Provide the (X, Y) coordinate of the cell's center where the given text is located.  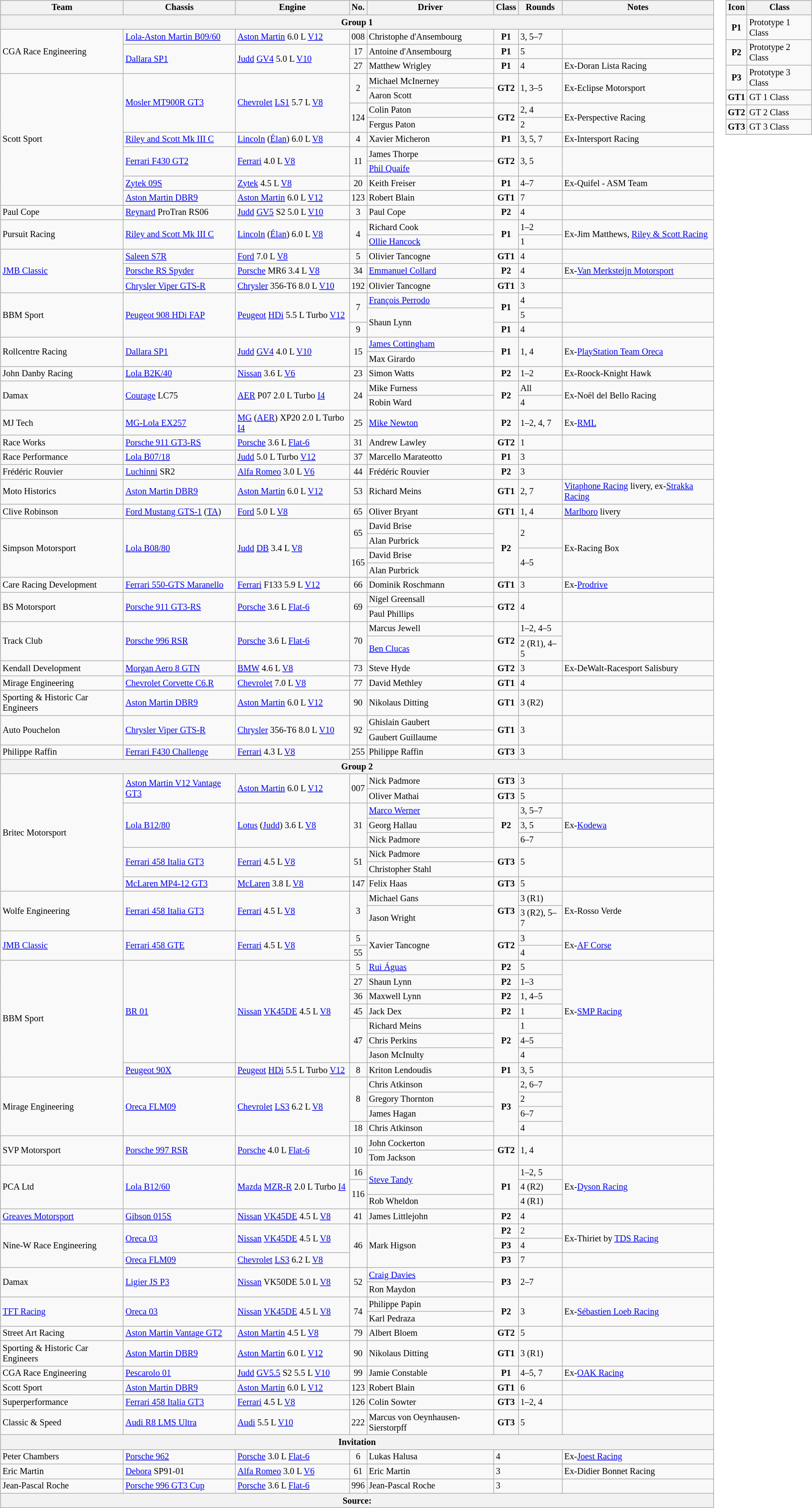
Race Performance (62, 457)
222 (358, 1422)
4 (R2) (540, 1187)
Prototype 1 Class (779, 27)
Max Girardo (431, 359)
John Cockerton (431, 1143)
Kendall Development (62, 669)
Debora SP91-01 (180, 1471)
Ron Maydon (431, 1290)
73 (358, 669)
77 (358, 683)
Porsche 996 RSR (180, 641)
Care Racing Development (62, 585)
Luchinni SR2 (180, 472)
18 (358, 1129)
192 (358, 286)
2, 4 (540, 110)
36 (358, 997)
79 (358, 1334)
74 (358, 1311)
Aston Martin 4.5 L V8 (292, 1334)
Engine (292, 8)
126 (358, 1402)
255 (358, 752)
Rui Águas (431, 967)
Ferrari 458 GTE (180, 946)
Notes (638, 8)
Lukas Halusa (431, 1457)
Ferrari F430 Challenge (180, 752)
Ex-Van Merksteijn Motorsport (638, 271)
Ford 7.0 L V8 (292, 257)
Ford Mustang GTS-1 (TA) (180, 512)
Tom Jackson (431, 1158)
10 (358, 1150)
Judd 5.0 L Turbo V12 (292, 457)
Courage LC75 (180, 396)
Ferrari F133 5.9 L V12 (292, 585)
44 (358, 472)
Mosler MT900R GT3 (180, 103)
Ford 5.0 L V8 (292, 512)
Ex-Sébastien Loeb Racing (638, 1311)
Ex-Quifel - ASM Team (638, 184)
Group 1 (357, 22)
Judd GV5 S2 5.0 L V10 (292, 213)
Ghislain Gaubert (431, 723)
Judd GV4 5.0 L V10 (292, 59)
11 (358, 161)
Emmanuel Collard (431, 271)
Marcus von Oeynhausen-Sierstorpff (431, 1422)
Philippe Papin (431, 1304)
Rob Wheldon (431, 1202)
Chevrolet LS1 5.7 L V8 (292, 103)
116 (358, 1194)
John Danby Racing (62, 374)
4–5, 7 (540, 1373)
Ex-OAK Racing (638, 1373)
Chevrolet 7.0 L V8 (292, 683)
TFT Racing (62, 1311)
James Thorpe (431, 154)
2 (R1), 4–5 (540, 649)
Mike Newton (431, 423)
45 (358, 1011)
Lotus (Judd) 3.6 L V8 (292, 826)
Chevrolet Corvette C6.R (180, 683)
Prototype 3 Class (779, 78)
Porsche 4.0 L Flat-6 (292, 1150)
16 (358, 1173)
55 (358, 953)
Ferrari 550-GTS Maranello (180, 585)
008 (358, 37)
Lola B08/80 (180, 548)
Zytek 4.5 L V8 (292, 184)
Ex-Rosso Verde (638, 911)
Ex-Didier Bonnet Racing (638, 1471)
Porsche 962 (180, 1457)
Audi 5.5 L V10 (292, 1422)
Georg Hallau (431, 825)
66 (358, 585)
Gaubert Guillaume (431, 737)
BMW 4.6 L V8 (292, 669)
François Perrodo (431, 301)
Ex-AF Corse (638, 946)
2–7 (540, 1282)
Jason McInulty (431, 1055)
McLaren MP4-12 GT3 (180, 884)
Ex-Noël del Bello Racing (638, 396)
Aston Martin V12 Vantage GT3 (180, 788)
Simpson Motorsport (62, 548)
4–7 (540, 184)
Ligier JS P3 (180, 1282)
99 (358, 1373)
3, 5, 7 (540, 140)
Colin Sowter (431, 1402)
Ex-Kodewa (638, 826)
Mazda MZR-R 2.0 L Turbo I4 (292, 1187)
3 (R2), 5–7 (540, 918)
Karl Pedraza (431, 1319)
15 (358, 351)
Nissan 3.6 L V6 (292, 374)
Lola B12/80 (180, 826)
Ferrari 4.0 L V8 (292, 161)
Ex-PlayStation Team Oreca (638, 351)
Track Club (62, 641)
Clive Robinson (62, 512)
23 (358, 374)
Ex-Dyson Racing (638, 1187)
Gibson 015S (180, 1216)
James Cottingham (431, 344)
Nigel Greensall (431, 599)
Saleen S7R (180, 257)
61 (358, 1471)
Lola-Aston Martin B09/60 (180, 37)
All (540, 388)
Antoine d'Ansembourg (431, 52)
92 (358, 730)
34 (358, 271)
SVP Motorsport (62, 1150)
Xavier Micheron (431, 140)
70 (358, 641)
1–2, 4 (540, 1402)
Porsche 997 RSR (180, 1150)
Ex-Eclipse Motorsport (638, 88)
Michael McInerney (431, 81)
Ex-Intersport Racing (638, 140)
Reynard ProTran RS06 (180, 213)
Oliver Bryant (431, 512)
Simon Watts (431, 374)
Ex-Perspective Racing (638, 117)
51 (358, 862)
Peugeot 90X (180, 1070)
Classic & Speed (62, 1422)
Porsche MR6 3.4 L V8 (292, 271)
Ollie Hancock (431, 242)
Jason Wright (431, 918)
Ex-SMP Racing (638, 1011)
46 (358, 1246)
Colin Paton (431, 110)
Judd DB 3.4 L V8 (292, 548)
Superperformance (62, 1402)
1, 4–5 (540, 997)
Craig Davies (431, 1275)
47 (358, 1040)
Ex-Jim Matthews, Riley & Scott Racing (638, 234)
Steve Hyde (431, 669)
Ex-Roock-Knight Hawk (638, 374)
Lola B07/18 (180, 457)
Fergus Paton (431, 125)
Peter Chambers (62, 1457)
Michael Gans (431, 899)
Moto Historics (62, 492)
1–3 (540, 982)
Porsche RS Spyder (180, 271)
Marcus Jewell (431, 629)
Morgan Aero 8 GTN (180, 669)
Invitation (357, 1442)
Pescarolo 01 (180, 1373)
Steve Tandy (431, 1180)
Aston Martin Vantage GT2 (180, 1334)
9 (358, 330)
Greaves Motorsport (62, 1216)
Lola B12/60 (180, 1187)
Ex-Racing Box (638, 548)
No. (358, 8)
Albert Bloem (431, 1334)
Ex-Thiriet by TDS Racing (638, 1238)
Prototype 2 Class (779, 53)
GT 3 Class (779, 127)
2, 6–7 (540, 1085)
Xavier Tancogne (431, 946)
Wolfe Engineering (62, 911)
Phil Quaife (431, 169)
James Littlejohn (431, 1216)
Ex-Prodrive (638, 585)
Judd GV4 4.0 L V10 (292, 351)
Gregory Thornton (431, 1099)
41 (358, 1216)
Christopher Stahl (431, 869)
Pursuit Racing (62, 234)
Keith Freiser (431, 184)
Race Works (62, 443)
Andrew Lawley (431, 443)
2, 7 (540, 492)
Ferrari F430 GT2 (180, 161)
Mark Higson (431, 1246)
20 (358, 184)
Kriton Lendoudis (431, 1070)
124 (358, 117)
Street Art Racing (62, 1334)
Ben Clucas (431, 649)
Dominik Roschmann (431, 585)
Marcello Marateotto (431, 457)
Christophe d'Ansembourg (431, 37)
Felix Haas (431, 884)
Ex-DeWalt-Racesport Salisbury (638, 669)
Jack Dex (431, 1011)
Oliver Mathai (431, 796)
3 (R2) (540, 703)
Icon (737, 8)
GT 1 Class (779, 97)
Chassis (180, 8)
MJ Tech (62, 423)
Paul Phillips (431, 614)
GT 2 Class (779, 112)
Judd GV5.5 S2 5.5 L V10 (292, 1373)
1–2, 4–5 (540, 629)
Maxwell Lynn (431, 997)
Source: (357, 1501)
Porsche 3.0 L Flat-6 (292, 1457)
Matthew Wrigley (431, 66)
MG-Lola EX257 (180, 423)
Richard Cook (431, 227)
Porsche 996 GT3 Cup (180, 1486)
Mike Furness (431, 388)
Lola B2K/40 (180, 374)
Driver (431, 8)
1–2, 4, 7 (540, 423)
Nine-W Race Engineering (62, 1246)
52 (358, 1282)
53 (358, 492)
165 (358, 563)
Vitaphone Racing livery, ex-Strakka Racing (638, 492)
Nissan VK50DE 5.0 L V8 (292, 1282)
24 (358, 396)
25 (358, 423)
MG (AER) XP20 2.0 L Turbo I4 (292, 423)
Audi R8 LMS Ultra (180, 1422)
Jamie Constable (431, 1373)
Rounds (540, 8)
James Hagan (431, 1114)
BS Motorsport (62, 606)
Peugeot 908 HDi FAP (180, 315)
37 (358, 457)
Ex-Joest Racing (638, 1457)
Chris Perkins (431, 1041)
Ferrari 4.3 L V8 (292, 752)
147 (358, 884)
Ex-RML (638, 423)
Aaron Scott (431, 96)
BR 01 (180, 1011)
Group 2 (357, 767)
Robin Ward (431, 403)
Britec Motorsport (62, 833)
4 (R1) (540, 1202)
Marco Werner (431, 811)
Ex-Doran Lista Racing (638, 66)
Zytek 09S (180, 184)
1, 3–5 (540, 88)
007 (358, 788)
PCA Ltd (62, 1187)
McLaren 3.8 L V8 (292, 884)
17 (358, 52)
Rollcentre Racing (62, 351)
AER P07 2.0 L Turbo I4 (292, 396)
69 (358, 606)
Team (62, 8)
1–2, 5 (540, 1173)
Marlboro livery (638, 512)
996 (358, 1486)
Auto Pouchelon (62, 730)
David Methley (431, 683)
